Search for the cell housing the specified text and yield its [X, Y] center coordinate. 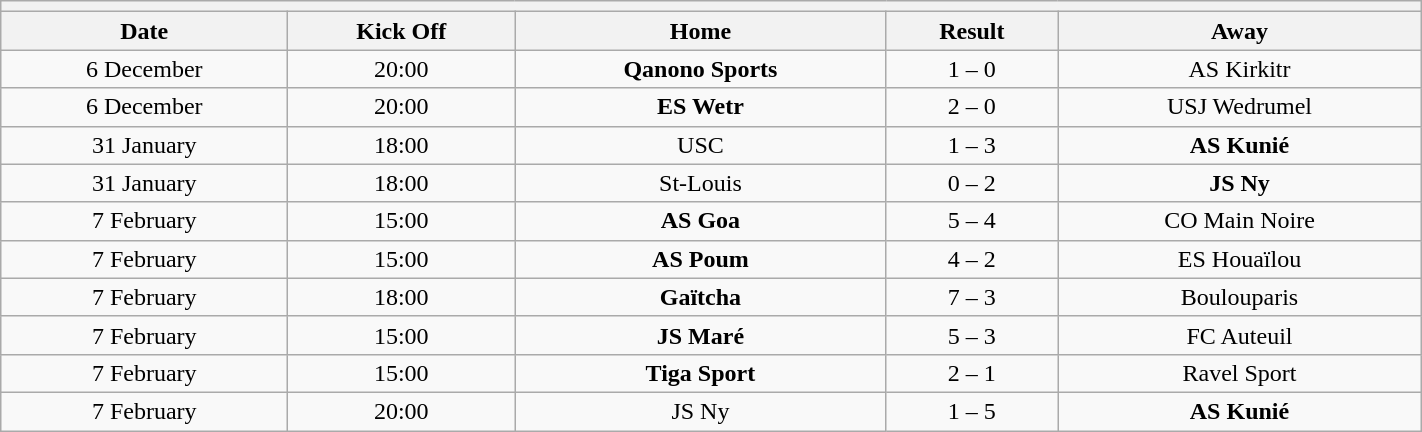
Qanono Sports [700, 69]
AS Poum [700, 259]
Kick Off [402, 31]
Tiga Sport [700, 373]
1 – 5 [972, 411]
ES Houaïlou [1240, 259]
0 – 2 [972, 183]
7 – 3 [972, 297]
JS Maré [700, 335]
Date [144, 31]
USJ Wedrumel [1240, 107]
AS Kirkitr [1240, 69]
FC Auteuil [1240, 335]
5 – 3 [972, 335]
CO Main Noire [1240, 221]
USC [700, 145]
St-Louis [700, 183]
Boulouparis [1240, 297]
1 – 0 [972, 69]
ES Wetr [700, 107]
4 – 2 [972, 259]
Gaïtcha [700, 297]
AS Goa [700, 221]
Ravel Sport [1240, 373]
Result [972, 31]
2 – 1 [972, 373]
Away [1240, 31]
5 – 4 [972, 221]
Home [700, 31]
1 – 3 [972, 145]
2 – 0 [972, 107]
